For the text-containing cell, return its midpoint in (x, y) coordinate format. 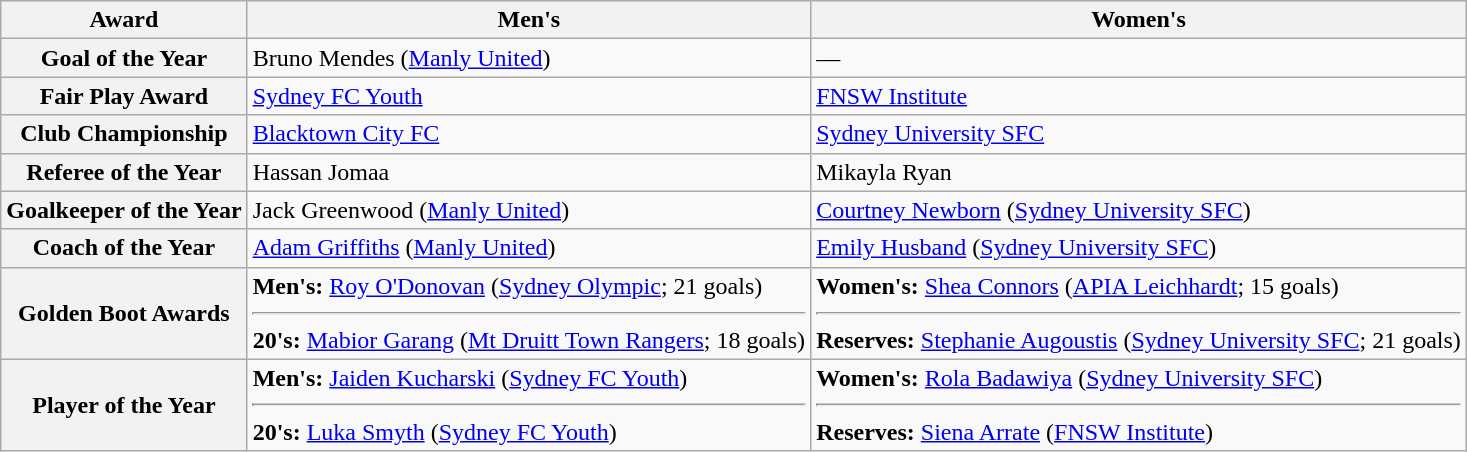
Blacktown City FC (529, 134)
Mikayla Ryan (1139, 172)
Golden Boot Awards (124, 313)
Emily Husband (Sydney University SFC) (1139, 248)
Men's: Jaiden Kucharski (Sydney FC Youth)20's: Luka Smyth (Sydney FC Youth) (529, 405)
Goal of the Year (124, 58)
Fair Play Award (124, 96)
Men's (529, 20)
FNSW Institute (1139, 96)
Club Championship (124, 134)
— (1139, 58)
Coach of the Year (124, 248)
Sydney University SFC (1139, 134)
Player of the Year (124, 405)
Referee of the Year (124, 172)
Bruno Mendes (Manly United) (529, 58)
Goalkeeper of the Year (124, 210)
Men's: Roy O'Donovan (Sydney Olympic; 21 goals)20's: Mabior Garang (Mt Druitt Town Rangers; 18 goals) (529, 313)
Women's: Shea Connors (APIA Leichhardt; 15 goals)Reserves: Stephanie Augoustis (Sydney University SFC; 21 goals) (1139, 313)
Women's: Rola Badawiya (Sydney University SFC)Reserves: Siena Arrate (FNSW Institute) (1139, 405)
Hassan Jomaa (529, 172)
Award (124, 20)
Sydney FC Youth (529, 96)
Courtney Newborn (Sydney University SFC) (1139, 210)
Jack Greenwood (Manly United) (529, 210)
Women's (1139, 20)
Adam Griffiths (Manly United) (529, 248)
